Return the [x, y] coordinate for the center point of the cell that contains the specified text.  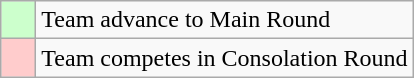
Team competes in Consolation Round [224, 58]
Team advance to Main Round [224, 20]
